Search for the cell housing the specified text and yield its [x, y] center coordinate. 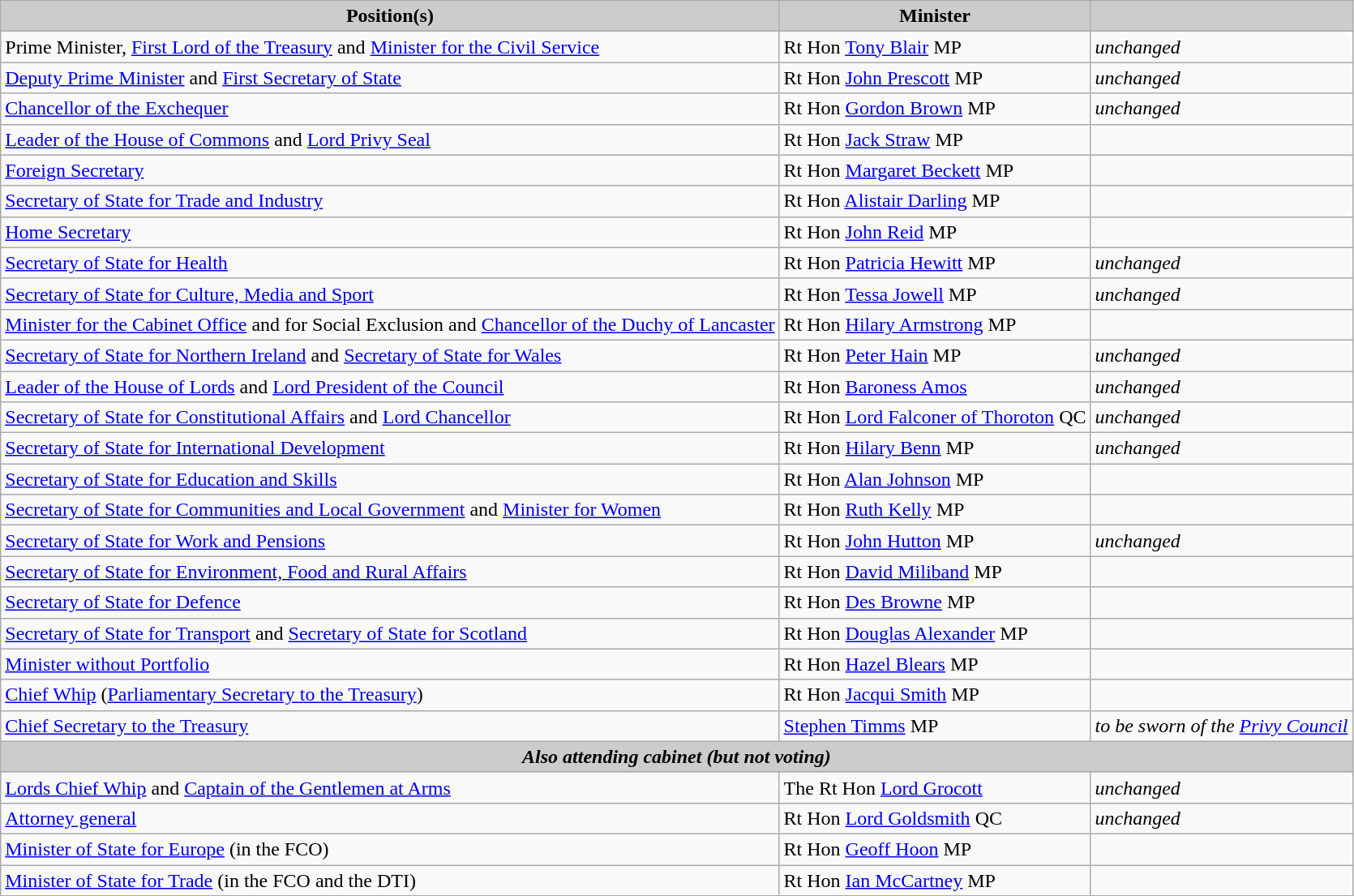
Leader of the House of Lords and Lord President of the Council [390, 387]
Rt Hon Hilary Armstrong MP [935, 324]
Rt Hon Douglas Alexander MP [935, 633]
Rt Hon Tessa Jowell MP [935, 294]
Minister of State for Trade (in the FCO and the DTI) [390, 880]
Chief Whip (Parliamentary Secretary to the Treasury) [390, 695]
Leader of the House of Commons and Lord Privy Seal [390, 139]
Rt Hon Alan Johnson MP [935, 479]
Secretary of State for Health [390, 263]
Rt Hon Des Browne MP [935, 602]
The Rt Hon Lord Grocott [935, 787]
Rt Hon Gordon Brown MP [935, 109]
Stephen Timms MP [935, 726]
Secretary of State for Constitutional Affairs and Lord Chancellor [390, 418]
Rt Hon Jack Straw MP [935, 139]
Minister [935, 16]
Prime Minister, First Lord of the Treasury and Minister for the Civil Service [390, 47]
Rt Hon Baroness Amos [935, 387]
Rt Hon John Prescott MP [935, 78]
Secretary of State for International Development [390, 448]
Lords Chief Whip and Captain of the Gentlemen at Arms [390, 787]
Secretary of State for Work and Pensions [390, 541]
Attorney general [390, 818]
Rt Hon Geoff Hoon MP [935, 849]
Secretary of State for Environment, Food and Rural Affairs [390, 572]
Chief Secretary to the Treasury [390, 726]
Foreign Secretary [390, 170]
Rt Hon Lord Goldsmith QC [935, 818]
Rt Hon Hilary Benn MP [935, 448]
Rt Hon Margaret Beckett MP [935, 170]
Rt Hon Alistair Darling MP [935, 201]
Rt Hon Ruth Kelly MP [935, 510]
Rt Hon Hazel Blears MP [935, 664]
Secretary of State for Trade and Industry [390, 201]
Secretary of State for Communities and Local Government and Minister for Women [390, 510]
Rt Hon Jacqui Smith MP [935, 695]
Deputy Prime Minister and First Secretary of State [390, 78]
Rt Hon Ian McCartney MP [935, 880]
Rt Hon Peter Hain MP [935, 355]
to be sworn of the Privy Council [1221, 726]
Chancellor of the Exchequer [390, 109]
Secretary of State for Northern Ireland and Secretary of State for Wales [390, 355]
Minister without Portfolio [390, 664]
Also attending cabinet (but not voting) [676, 757]
Home Secretary [390, 232]
Position(s) [390, 16]
Rt Hon Lord Falconer of Thoroton QC [935, 418]
Rt Hon David Miliband MP [935, 572]
Minister of State for Europe (in the FCO) [390, 849]
Secretary of State for Transport and Secretary of State for Scotland [390, 633]
Minister for the Cabinet Office and for Social Exclusion and Chancellor of the Duchy of Lancaster [390, 324]
Secretary of State for Culture, Media and Sport [390, 294]
Secretary of State for Defence [390, 602]
Secretary of State for Education and Skills [390, 479]
Rt Hon Patricia Hewitt MP [935, 263]
Rt Hon John Reid MP [935, 232]
Rt Hon Tony Blair MP [935, 47]
Rt Hon John Hutton MP [935, 541]
